Locate the cell with the specified text and output its [X, Y] center coordinate. 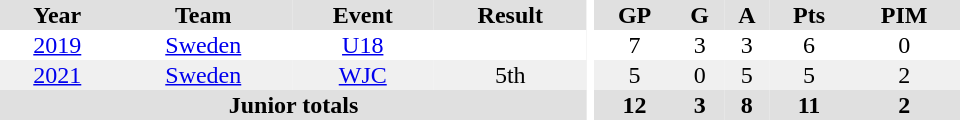
Event [363, 15]
Team [204, 15]
A [747, 15]
8 [747, 105]
Junior totals [294, 105]
12 [635, 105]
11 [810, 105]
Year [58, 15]
Pts [810, 15]
5th [511, 75]
2019 [58, 45]
Result [511, 15]
U18 [363, 45]
PIM [904, 15]
WJC [363, 75]
2021 [58, 75]
GP [635, 15]
G [700, 15]
6 [810, 45]
7 [635, 45]
